Determine the (X, Y) coordinate at the center of the cell enclosing the given text.  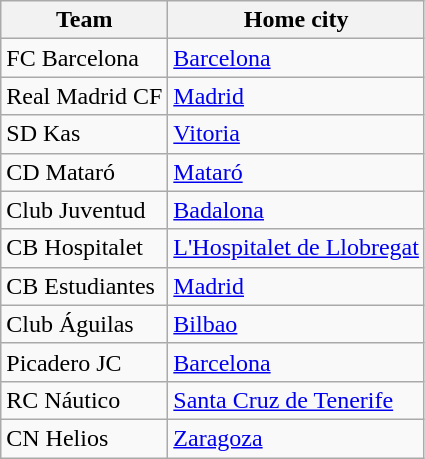
Zaragoza (296, 438)
SD Kas (84, 134)
FC Barcelona (84, 58)
Santa Cruz de Tenerife (296, 400)
CD Mataró (84, 172)
RC Náutico (84, 400)
Club Juventud (84, 210)
Real Madrid CF (84, 96)
L'Hospitalet de Llobregat (296, 248)
Bilbao (296, 324)
Picadero JC (84, 362)
CB Hospitalet (84, 248)
CB Estudiantes (84, 286)
Home city (296, 20)
Vitoria (296, 134)
Club Águilas (84, 324)
Badalona (296, 210)
Mataró (296, 172)
CN Helios (84, 438)
Team (84, 20)
